Pinpoint the cell where the given text exists, returning its [x, y] midpoint coordinate. 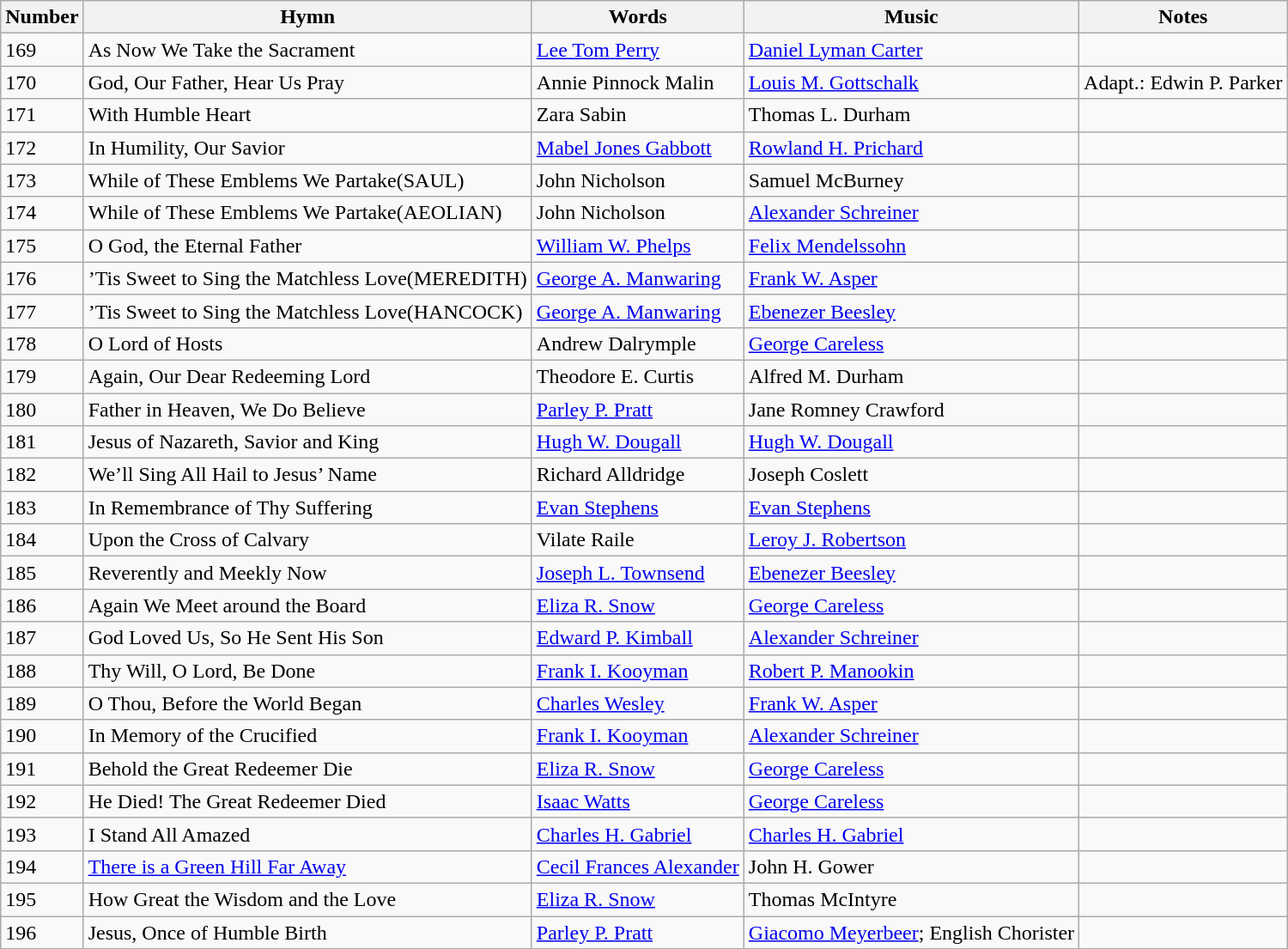
Charles Wesley [637, 703]
There is a Green Hill Far Away [307, 867]
193 [42, 834]
196 [42, 932]
’Tis Sweet to Sing the Matchless Love(MEREDITH) [307, 278]
William W. Phelps [637, 246]
Theodore E. Curtis [637, 376]
O Thou, Before the World Began [307, 703]
As Now We Take the Sacrament [307, 50]
186 [42, 605]
174 [42, 213]
In Memory of the Crucified [307, 736]
He Died! The Great Redeemer Died [307, 801]
How Great the Wisdom and the Love [307, 899]
Father in Heaven, We Do Believe [307, 410]
180 [42, 410]
Jane Romney Crawford [911, 410]
I Stand All Amazed [307, 834]
170 [42, 82]
While of These Emblems We Partake(AEOLIAN) [307, 213]
Lee Tom Perry [637, 50]
Felix Mendelssohn [911, 246]
181 [42, 442]
187 [42, 638]
Words [637, 17]
Daniel Lyman Carter [911, 50]
Giacomo Meyerbeer; English Chorister [911, 932]
Thomas L. Durham [911, 115]
Thy Will, O Lord, Be Done [307, 671]
John H. Gower [911, 867]
Number [42, 17]
171 [42, 115]
175 [42, 246]
We’ll Sing All Hail to Jesus’ Name [307, 475]
Again, Our Dear Redeeming Lord [307, 376]
183 [42, 508]
Upon the Cross of Calvary [307, 540]
179 [42, 376]
Cecil Frances Alexander [637, 867]
190 [42, 736]
In Humility, Our Savior [307, 148]
Jesus, Once of Humble Birth [307, 932]
172 [42, 148]
191 [42, 769]
188 [42, 671]
173 [42, 180]
184 [42, 540]
176 [42, 278]
Isaac Watts [637, 801]
Samuel McBurney [911, 180]
169 [42, 50]
While of These Emblems We Partake(SAUL) [307, 180]
178 [42, 344]
182 [42, 475]
192 [42, 801]
Zara Sabin [637, 115]
Leroy J. Robertson [911, 540]
In Remembrance of Thy Suffering [307, 508]
With Humble Heart [307, 115]
177 [42, 311]
Rowland H. Prichard [911, 148]
’Tis Sweet to Sing the Matchless Love(HANCOCK) [307, 311]
Andrew Dalrymple [637, 344]
Adapt.: Edwin P. Parker [1183, 82]
Joseph Coslett [911, 475]
194 [42, 867]
Louis M. Gottschalk [911, 82]
God Loved Us, So He Sent His Son [307, 638]
Reverently and Meekly Now [307, 573]
195 [42, 899]
Edward P. Kimball [637, 638]
O God, the Eternal Father [307, 246]
Notes [1183, 17]
Thomas McIntyre [911, 899]
Jesus of Nazareth, Savior and King [307, 442]
189 [42, 703]
Music [911, 17]
Joseph L. Townsend [637, 573]
Mabel Jones Gabbott [637, 148]
Annie Pinnock Malin [637, 82]
Robert P. Manookin [911, 671]
Richard Alldridge [637, 475]
God, Our Father, Hear Us Pray [307, 82]
Alfred M. Durham [911, 376]
Again We Meet around the Board [307, 605]
Vilate Raile [637, 540]
O Lord of Hosts [307, 344]
Behold the Great Redeemer Die [307, 769]
185 [42, 573]
Hymn [307, 17]
